Extract the [X, Y] coordinate from the center of the cell holding the provided text.  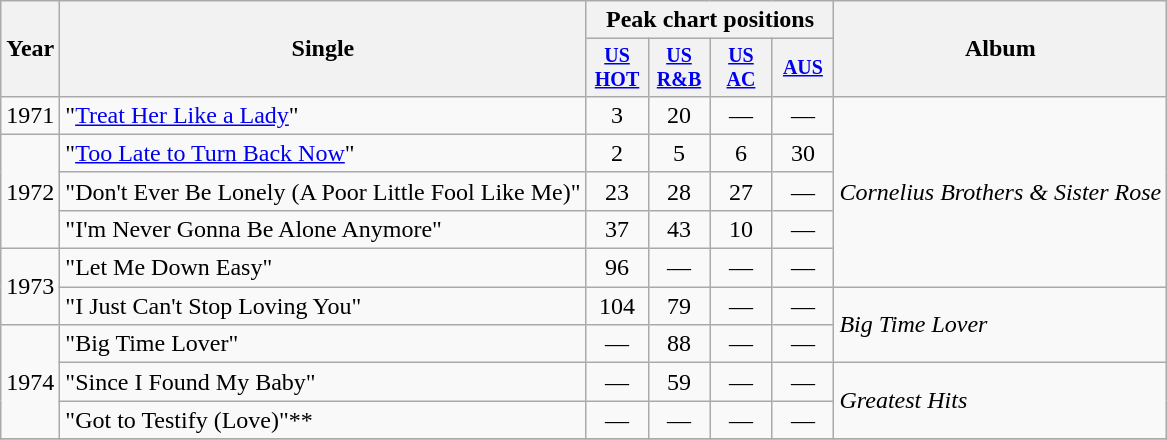
59 [679, 382]
6 [741, 153]
20 [679, 115]
Cornelius Brothers & Sister Rose [1000, 191]
43 [679, 229]
"Too Late to Turn Back Now" [323, 153]
28 [679, 191]
1974 [30, 382]
Peak chart positions [710, 20]
Greatest Hits [1000, 401]
Big Time Lover [1000, 325]
3 [617, 115]
37 [617, 229]
Album [1000, 49]
1971 [30, 115]
23 [617, 191]
10 [741, 229]
5 [679, 153]
USAC [741, 68]
AUS [803, 68]
"Since I Found My Baby" [323, 382]
"Got to Testify (Love)"** [323, 420]
"Don't Ever Be Lonely (A Poor Little Fool Like Me)" [323, 191]
88 [679, 344]
1973 [30, 287]
Year [30, 49]
"Let Me Down Easy" [323, 268]
"I Just Can't Stop Loving You" [323, 306]
104 [617, 306]
96 [617, 268]
Single [323, 49]
"Big Time Lover" [323, 344]
1972 [30, 191]
30 [803, 153]
27 [741, 191]
USR&B [679, 68]
USHOT [617, 68]
79 [679, 306]
"Treat Her Like a Lady" [323, 115]
"I'm Never Gonna Be Alone Anymore" [323, 229]
2 [617, 153]
